Extract the (x, y) coordinate from the center of the cell holding the provided text.  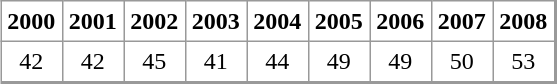
2002 (155, 21)
41 (216, 62)
50 (462, 62)
2001 (93, 21)
2005 (339, 21)
2000 (31, 21)
44 (277, 62)
45 (155, 62)
2007 (462, 21)
53 (523, 62)
2006 (401, 21)
2004 (277, 21)
2003 (216, 21)
2008 (523, 21)
